For the text-containing cell, return its midpoint in [x, y] coordinate format. 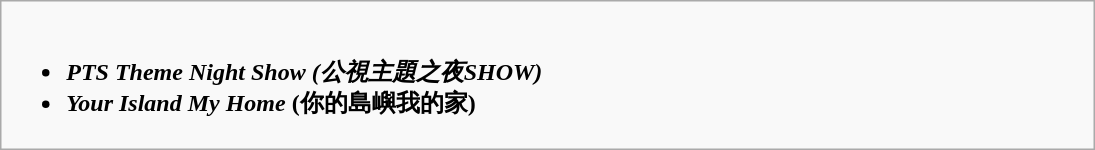
PTS Theme Night Show (公視主題之夜SHOW)Your Island My Home (你的島嶼我的家) [548, 76]
